Pinpoint the cell where the given text exists, returning its [X, Y] midpoint coordinate. 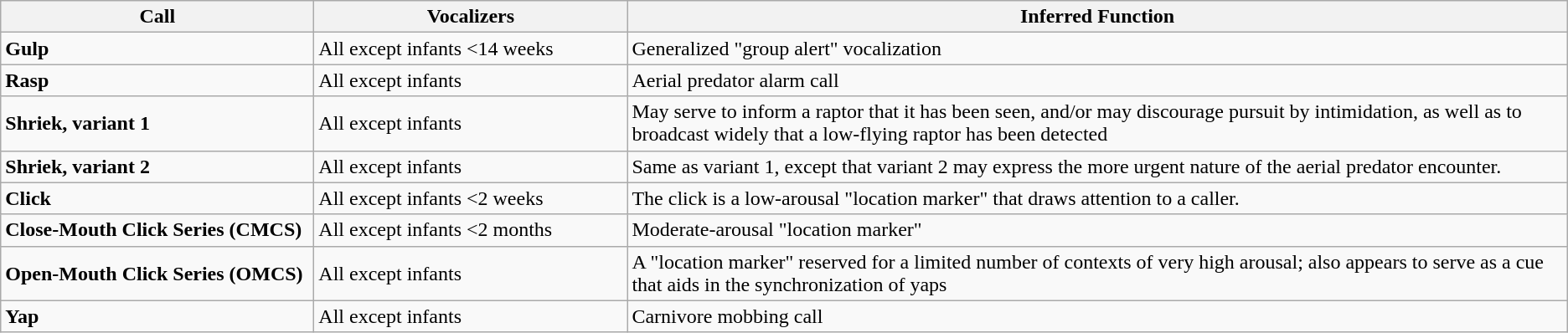
Rasp [157, 80]
Call [157, 17]
The click is a low-arousal "location marker" that draws attention to a caller. [1097, 198]
All except infants <2 weeks [471, 198]
All except infants <14 weeks [471, 49]
Vocalizers [471, 17]
Yap [157, 316]
Same as variant 1, except that variant 2 may express the more urgent nature of the aerial predator encounter. [1097, 166]
Inferred Function [1097, 17]
Open-Mouth Click Series (OMCS) [157, 273]
Moderate-arousal "location marker" [1097, 230]
All except infants <2 months [471, 230]
Gulp [157, 49]
Generalized "group alert" vocalization [1097, 49]
Shriek, variant 2 [157, 166]
Shriek, variant 1 [157, 124]
Click [157, 198]
Close-Mouth Click Series (CMCS) [157, 230]
Carnivore mobbing call [1097, 316]
Aerial predator alarm call [1097, 80]
